Detect which cell encompasses the target text, then output its [X, Y] center coordinate. 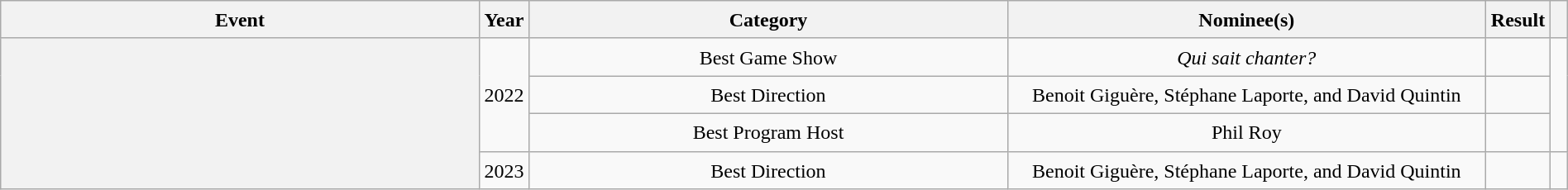
Event [240, 20]
Best Game Show [768, 57]
Best Program Host [768, 132]
Phil Roy [1246, 132]
Nominee(s) [1246, 20]
Category [768, 20]
Year [504, 20]
Qui sait chanter? [1246, 57]
2023 [504, 170]
2022 [504, 94]
Result [1518, 20]
